Determine the [X, Y] coordinate at the center of the cell enclosing the given text.  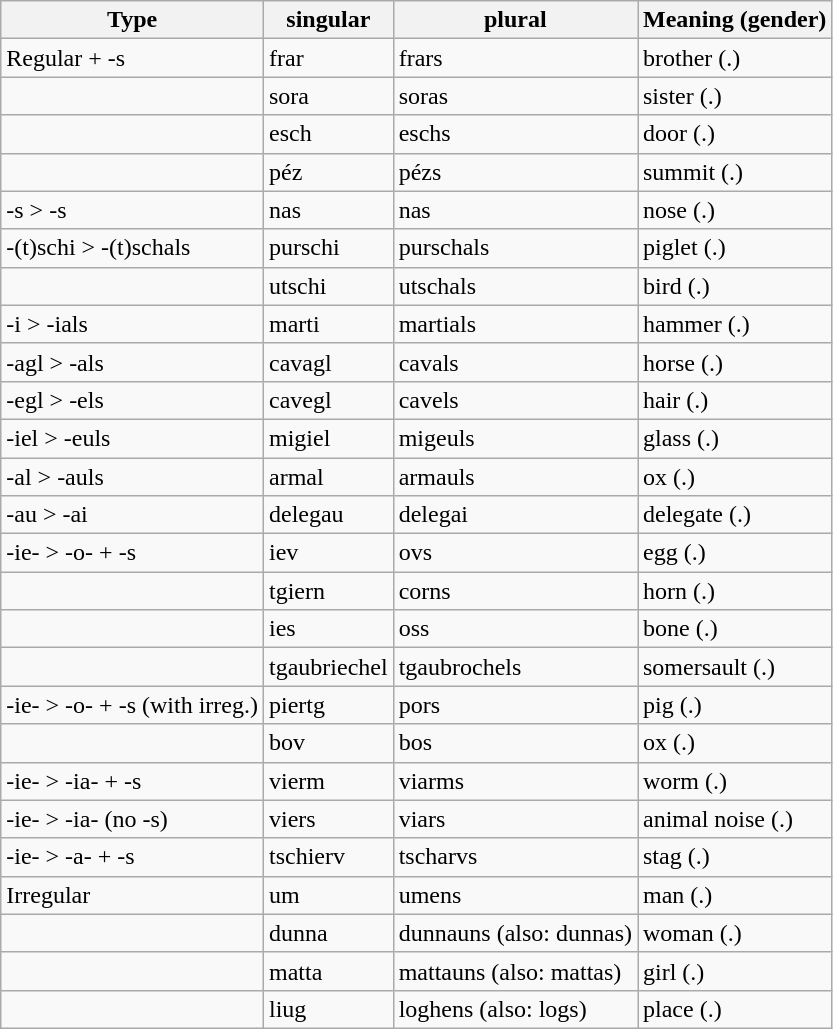
delegau [328, 515]
piertg [328, 705]
door (.) [735, 134]
-ie- > -o- + -s (with irreg.) [132, 705]
Regular + -s [132, 58]
cavegl [328, 400]
-al > -auls [132, 477]
migeuls [515, 438]
umens [515, 895]
delegate (.) [735, 515]
animal noise (.) [735, 819]
ies [328, 629]
horn (.) [735, 591]
liug [328, 1009]
purschi [328, 248]
hair (.) [735, 400]
tgaubrochels [515, 667]
péz [328, 172]
utschals [515, 286]
frars [515, 58]
viars [515, 819]
frar [328, 58]
matta [328, 971]
-iel > -euls [132, 438]
-au > -ai [132, 515]
tscharvs [515, 857]
marti [328, 324]
dunna [328, 933]
-ie- > -o- + -s [132, 553]
Meaning (gender) [735, 20]
ovs [515, 553]
migiel [328, 438]
girl (.) [735, 971]
martials [515, 324]
summit (.) [735, 172]
eschs [515, 134]
hammer (.) [735, 324]
utschi [328, 286]
esch [328, 134]
viers [328, 819]
tgiern [328, 591]
-i > -ials [132, 324]
piglet (.) [735, 248]
cavagl [328, 362]
dunnauns (also: dunnas) [515, 933]
bone (.) [735, 629]
worm (.) [735, 781]
iev [328, 553]
brother (.) [735, 58]
singular [328, 20]
soras [515, 96]
delegai [515, 515]
-s > -s [132, 210]
woman (.) [735, 933]
pig (.) [735, 705]
stag (.) [735, 857]
loghens (also: logs) [515, 1009]
cavals [515, 362]
cavels [515, 400]
man (.) [735, 895]
pors [515, 705]
Irregular [132, 895]
somersault (.) [735, 667]
pézs [515, 172]
tschierv [328, 857]
viarms [515, 781]
tgaubriechel [328, 667]
-(t)schi > -(t)schals [132, 248]
bov [328, 743]
corns [515, 591]
-egl > -els [132, 400]
mattauns (also: mattas) [515, 971]
plural [515, 20]
oss [515, 629]
armal [328, 477]
-ie- > -ia- + -s [132, 781]
sora [328, 96]
egg (.) [735, 553]
armauls [515, 477]
glass (.) [735, 438]
vierm [328, 781]
place (.) [735, 1009]
nose (.) [735, 210]
bird (.) [735, 286]
-agl > -als [132, 362]
-ie- > -a- + -s [132, 857]
Type [132, 20]
sister (.) [735, 96]
um [328, 895]
horse (.) [735, 362]
-ie- > -ia- (no -s) [132, 819]
bos [515, 743]
purschals [515, 248]
